Capture the cell that displays the provided text and extract its (x, y) central coordinate. 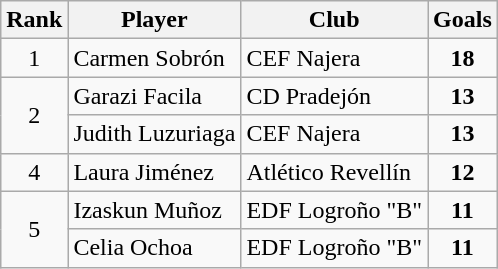
1 (34, 58)
Celia Ochoa (154, 248)
Player (154, 20)
Garazi Facila (154, 96)
18 (463, 58)
Atlético Revellín (334, 172)
12 (463, 172)
Goals (463, 20)
Laura Jiménez (154, 172)
Rank (34, 20)
5 (34, 229)
2 (34, 115)
Izaskun Muñoz (154, 210)
Carmen Sobrón (154, 58)
CD Pradejón (334, 96)
4 (34, 172)
Club (334, 20)
Judith Luzuriaga (154, 134)
